Detect which cell encompasses the target text, then output its (X, Y) center coordinate. 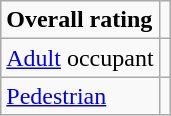
Overall rating (80, 20)
Adult occupant (80, 58)
Pedestrian (80, 96)
